Determine the [X, Y] coordinate at the center of the cell enclosing the given text.  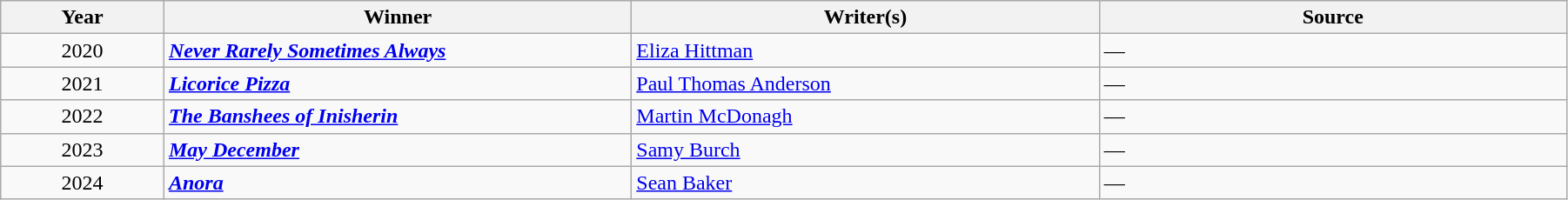
Winner [397, 17]
Martin McDonagh [865, 117]
2021 [83, 83]
Source [1333, 17]
Samy Burch [865, 150]
Never Rarely Sometimes Always [397, 50]
Licorice Pizza [397, 83]
Eliza Hittman [865, 50]
2022 [83, 117]
The Banshees of Inisherin [397, 117]
Writer(s) [865, 17]
Year [83, 17]
2023 [83, 150]
Anora [397, 183]
May December [397, 150]
2020 [83, 50]
Paul Thomas Anderson [865, 83]
Sean Baker [865, 183]
2024 [83, 183]
